Return (x, y) of the center of cell containing provided text 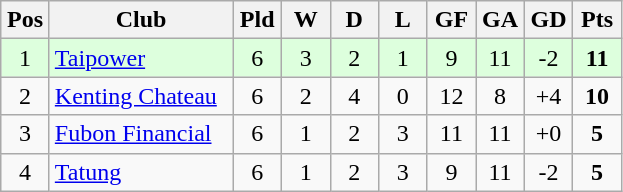
+4 (548, 96)
Tatung (141, 172)
GD (548, 20)
Fubon Financial (141, 134)
Club (141, 20)
12 (452, 96)
8 (500, 96)
W (306, 20)
GF (452, 20)
10 (598, 96)
D (354, 20)
Pos (26, 20)
Kenting Chateau (141, 96)
Pld (258, 20)
Pts (598, 20)
L (404, 20)
+0 (548, 134)
0 (404, 96)
Taipower (141, 58)
GA (500, 20)
